Locate the cell with the specified text and output its (X, Y) center coordinate. 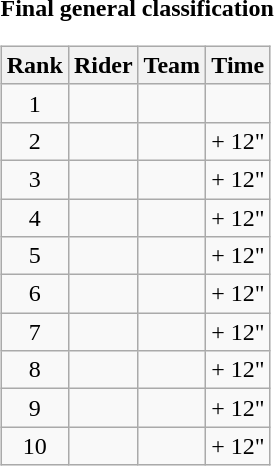
7 (34, 332)
2 (34, 141)
5 (34, 256)
4 (34, 217)
Team (172, 65)
10 (34, 446)
1 (34, 103)
8 (34, 370)
9 (34, 408)
Rider (103, 65)
Time (238, 65)
Rank (34, 65)
6 (34, 294)
3 (34, 179)
